From the cell containing the given text, extract its center point as (X, Y) coordinate. 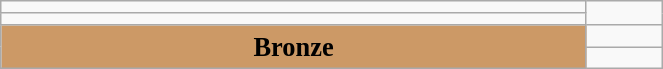
Bronze (294, 46)
